From the cell containing the given text, extract its center point as [X, Y] coordinate. 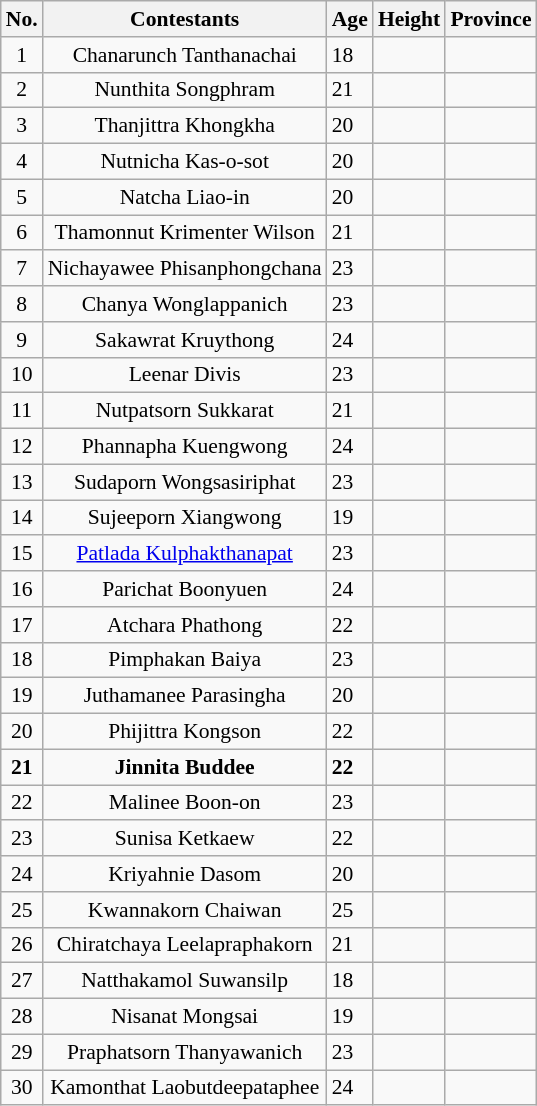
13 [22, 482]
7 [22, 269]
Patlada Kulphakthanapat [185, 554]
Juthamanee Parasingha [185, 696]
Natcha Liao-in [185, 197]
Age [350, 19]
Kwannakorn Chaiwan [185, 910]
Phijittra Kongson [185, 732]
Natthakamol Suwansilp [185, 981]
No. [22, 19]
27 [22, 981]
14 [22, 518]
Province [490, 19]
Nunthita Songphram [185, 90]
Leenar Divis [185, 375]
Praphatsorn Thanyawanich [185, 1052]
Jinnita Buddee [185, 767]
Nichayawee Phisanphongchana [185, 269]
28 [22, 1017]
Kriyahnie Dasom [185, 874]
Parichat Boonyuen [185, 589]
4 [22, 162]
16 [22, 589]
Nutnicha Kas-o-sot [185, 162]
Atchara Phathong [185, 625]
Thanjittra Khongkha [185, 126]
3 [22, 126]
Phannapha Kuengwong [185, 447]
Contestants [185, 19]
2 [22, 90]
Height [409, 19]
Nisanat Mongsai [185, 1017]
Nutpatsorn Sukkarat [185, 411]
6 [22, 233]
Sunisa Ketkaew [185, 839]
17 [22, 625]
5 [22, 197]
Malinee Boon-on [185, 803]
Sudaporn Wongsasiriphat [185, 482]
11 [22, 411]
15 [22, 554]
30 [22, 1088]
Kamonthat Laobutdeepataphee [185, 1088]
10 [22, 375]
Chanarunch Tanthanachai [185, 55]
Sakawrat Kruythong [185, 340]
8 [22, 304]
26 [22, 945]
Chiratchaya Leelapraphakorn [185, 945]
Chanya Wonglappanich [185, 304]
Pimphakan Baiya [185, 660]
12 [22, 447]
29 [22, 1052]
9 [22, 340]
1 [22, 55]
Sujeeporn Xiangwong [185, 518]
Thamonnut Krimenter Wilson [185, 233]
